Pinpoint the cell where the given text exists, returning its (X, Y) midpoint coordinate. 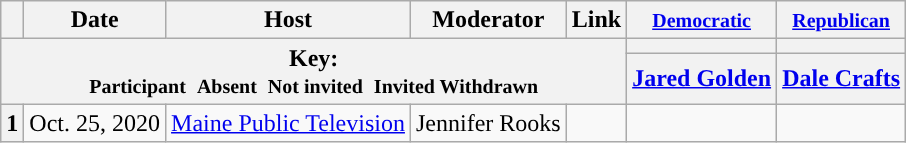
Link (596, 20)
Oct. 25, 2020 (95, 123)
Date (95, 20)
Maine Public Television (288, 123)
Democratic (702, 20)
Moderator (488, 20)
Jennifer Rooks (488, 123)
Republican (842, 20)
Dale Crafts (842, 78)
Key: Participant Absent Not invited Invited Withdrawn (314, 72)
Jared Golden (702, 78)
1 (12, 123)
Host (288, 20)
